Detect which cell encompasses the target text, then output its [X, Y] center coordinate. 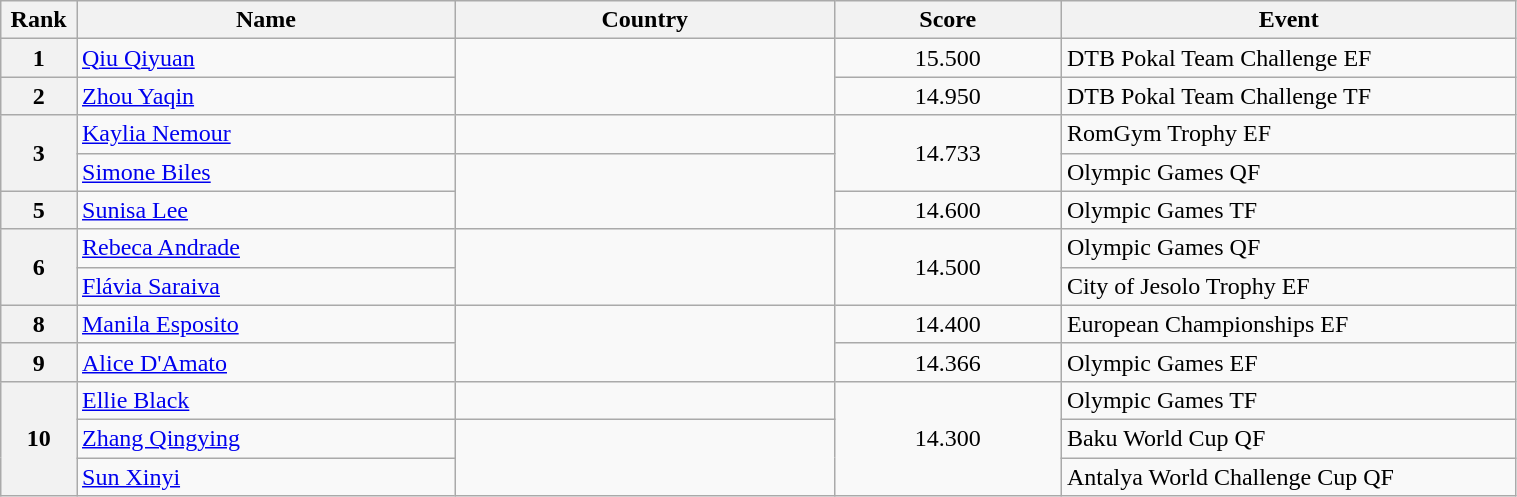
14.600 [948, 210]
14.733 [948, 153]
DTB Pokal Team Challenge EF [1288, 58]
Rank [39, 20]
RomGym Trophy EF [1288, 134]
Ellie Black [266, 400]
Antalya World Challenge Cup QF [1288, 477]
Country [644, 20]
Baku World Cup QF [1288, 438]
Simone Biles [266, 172]
15.500 [948, 58]
European Championships EF [1288, 324]
Manila Esposito [266, 324]
14.366 [948, 362]
Sunisa Lee [266, 210]
Sun Xinyi [266, 477]
Zhang Qingying [266, 438]
3 [39, 153]
14.500 [948, 267]
1 [39, 58]
14.400 [948, 324]
City of Jesolo Trophy EF [1288, 286]
2 [39, 96]
9 [39, 362]
10 [39, 438]
8 [39, 324]
14.300 [948, 438]
14.950 [948, 96]
Alice D'Amato [266, 362]
Qiu Qiyuan [266, 58]
Score [948, 20]
6 [39, 267]
DTB Pokal Team Challenge TF [1288, 96]
Olympic Games EF [1288, 362]
Zhou Yaqin [266, 96]
Name [266, 20]
Rebeca Andrade [266, 248]
Event [1288, 20]
Flávia Saraiva [266, 286]
5 [39, 210]
Kaylia Nemour [266, 134]
